Identify which cell holds the provided text, then report its (x, y) central coordinate. 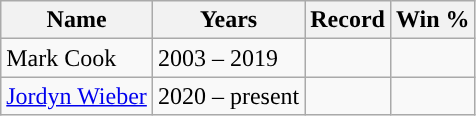
2003 – 2019 (228, 58)
Mark Cook (77, 58)
Jordyn Wieber (77, 96)
2020 – present (228, 96)
Win % (432, 20)
Record (348, 20)
Years (228, 20)
Name (77, 20)
